Output the [X, Y] coordinate of the center of the cell containing the given text.  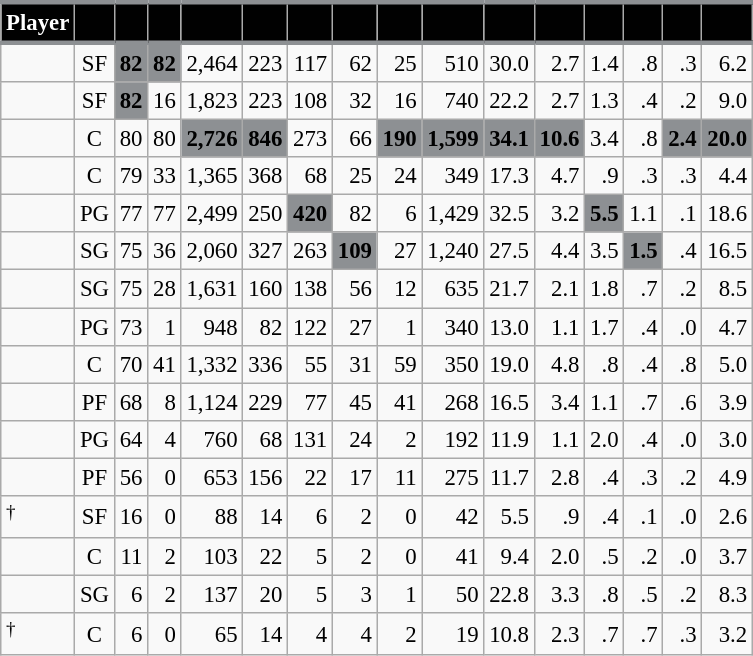
340 [453, 327]
79 [130, 176]
1,599 [453, 139]
510 [453, 62]
192 [453, 439]
17.3 [509, 176]
12 [400, 289]
42 [453, 517]
350 [453, 364]
2.8 [559, 477]
1.5 [644, 251]
948 [212, 327]
32 [354, 101]
59 [400, 364]
20 [266, 594]
21.7 [509, 289]
131 [310, 439]
22.2 [509, 101]
73 [130, 327]
1.3 [604, 101]
263 [310, 251]
1.7 [604, 327]
1,332 [212, 364]
2,726 [212, 139]
20.0 [727, 139]
368 [266, 176]
273 [310, 139]
1,823 [212, 101]
.6 [682, 402]
1,240 [453, 251]
8 [164, 402]
5.0 [727, 364]
3.0 [727, 439]
6.2 [727, 62]
109 [354, 251]
108 [310, 101]
13.0 [509, 327]
36 [164, 251]
50 [453, 594]
32.5 [509, 214]
2.4 [682, 139]
55 [310, 364]
3.9 [727, 402]
846 [266, 139]
18.6 [727, 214]
33 [164, 176]
3 [354, 594]
137 [212, 594]
653 [212, 477]
34.1 [509, 139]
11.7 [509, 477]
62 [354, 62]
8.3 [727, 594]
190 [400, 139]
45 [354, 402]
88 [212, 517]
740 [453, 101]
2.1 [559, 289]
3.3 [559, 594]
3.7 [727, 557]
64 [130, 439]
19 [453, 634]
2,060 [212, 251]
2.6 [727, 517]
17 [354, 477]
138 [310, 289]
8.5 [727, 289]
268 [453, 402]
156 [266, 477]
22.8 [509, 594]
117 [310, 62]
11.9 [509, 439]
4.8 [559, 364]
349 [453, 176]
19.0 [509, 364]
9.0 [727, 101]
Player [38, 22]
4.9 [727, 477]
65 [212, 634]
3.5 [604, 251]
103 [212, 557]
1,631 [212, 289]
760 [212, 439]
66 [354, 139]
9.4 [509, 557]
2.3 [559, 634]
30.0 [509, 62]
420 [310, 214]
635 [453, 289]
122 [310, 327]
1,429 [453, 214]
336 [266, 364]
250 [266, 214]
160 [266, 289]
1,365 [212, 176]
70 [130, 364]
327 [266, 251]
2,499 [212, 214]
1.4 [604, 62]
1,124 [212, 402]
229 [266, 402]
275 [453, 477]
31 [354, 364]
10.8 [509, 634]
28 [164, 289]
27.5 [509, 251]
10.6 [559, 139]
2,464 [212, 62]
1.8 [604, 289]
